Return the [x, y] coordinate for the center point of the cell that contains the specified text.  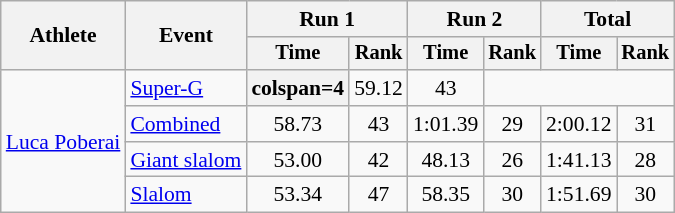
42 [378, 160]
Giant slalom [186, 160]
53.00 [298, 160]
28 [645, 160]
Event [186, 36]
31 [645, 124]
colspan=4 [298, 88]
26 [512, 160]
Run 2 [474, 19]
48.13 [446, 160]
59.12 [378, 88]
53.34 [298, 195]
1:01.39 [446, 124]
Slalom [186, 195]
1:41.13 [578, 160]
Luca Poberai [64, 141]
58.73 [298, 124]
58.35 [446, 195]
Athlete [64, 36]
2:00.12 [578, 124]
1:51.69 [578, 195]
Total [608, 19]
Run 1 [327, 19]
47 [378, 195]
Combined [186, 124]
29 [512, 124]
Super-G [186, 88]
